Extract the (X, Y) coordinate from the center of the cell holding the provided text.  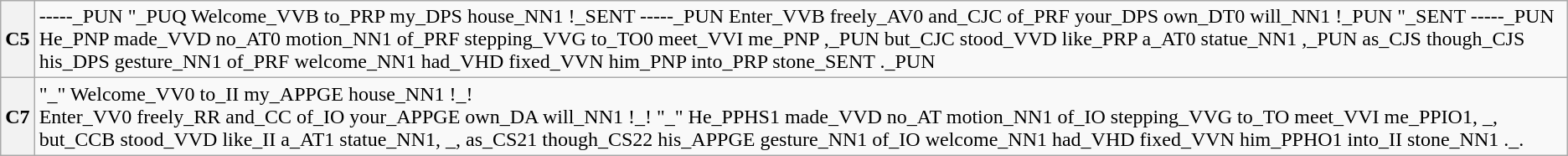
C5 (18, 39)
C7 (18, 117)
